Pinpoint the cell where the given text exists, returning its [X, Y] midpoint coordinate. 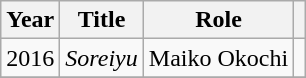
Role [218, 20]
Title [102, 20]
Soreiyu [102, 58]
Maiko Okochi [218, 58]
2016 [30, 58]
Year [30, 20]
